Extract the [X, Y] coordinate from the center of the cell holding the provided text.  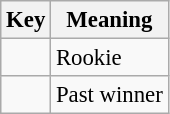
Rookie [110, 58]
Meaning [110, 20]
Past winner [110, 95]
Key [26, 20]
